Detect which cell encompasses the target text, then output its [X, Y] center coordinate. 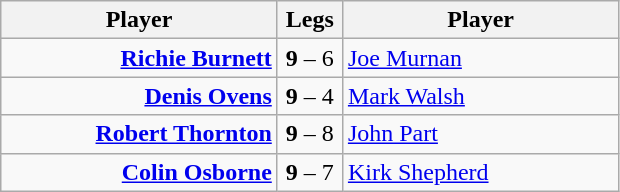
Mark Walsh [480, 96]
Richie Burnett [140, 58]
Kirk Shepherd [480, 172]
Legs [310, 20]
Denis Ovens [140, 96]
9 – 8 [310, 134]
John Part [480, 134]
9 – 6 [310, 58]
9 – 7 [310, 172]
9 – 4 [310, 96]
Robert Thornton [140, 134]
Colin Osborne [140, 172]
Joe Murnan [480, 58]
